Extract the (x, y) coordinate from the center of the cell holding the provided text.  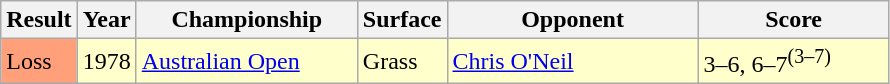
Chris O'Neil (572, 62)
Surface (402, 20)
Opponent (572, 20)
3–6, 6–7(3–7) (794, 62)
Year (106, 20)
Loss (39, 62)
Result (39, 20)
Australian Open (246, 62)
1978 (106, 62)
Score (794, 20)
Championship (246, 20)
Grass (402, 62)
